Pinpoint the cell where the given text exists, returning its (X, Y) midpoint coordinate. 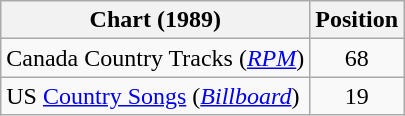
68 (357, 58)
Chart (1989) (156, 20)
19 (357, 96)
Position (357, 20)
US Country Songs (Billboard) (156, 96)
Canada Country Tracks (RPM) (156, 58)
